Identify which cell holds the provided text, then report its [x, y] central coordinate. 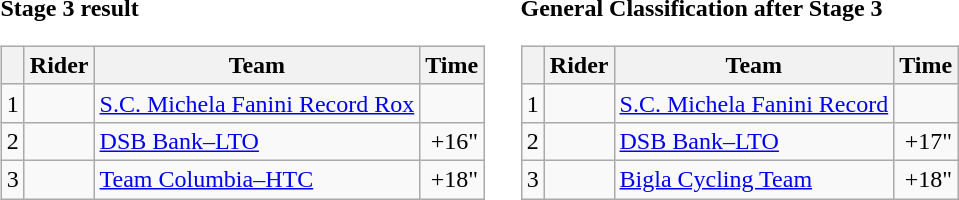
S.C. Michela Fanini Record Rox [257, 103]
+16" [452, 141]
S.C. Michela Fanini Record [754, 103]
Bigla Cycling Team [754, 179]
+17" [926, 141]
Team Columbia–HTC [257, 179]
